Detect which cell encompasses the target text, then output its (x, y) center coordinate. 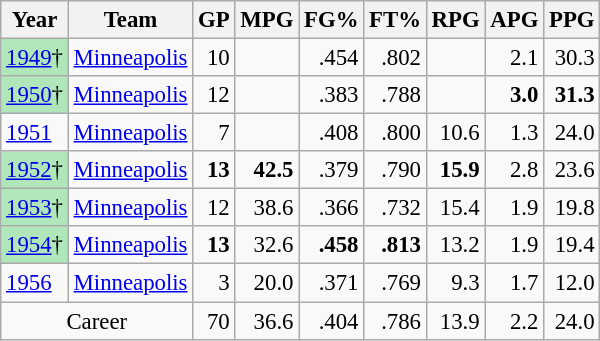
19.4 (572, 245)
.790 (396, 170)
1956 (35, 283)
.404 (332, 321)
.769 (396, 283)
2.8 (514, 170)
36.6 (267, 321)
1953† (35, 208)
2.1 (514, 58)
70 (214, 321)
32.6 (267, 245)
7 (214, 133)
FT% (396, 20)
.383 (332, 95)
GP (214, 20)
10.6 (456, 133)
2.2 (514, 321)
13.9 (456, 321)
.802 (396, 58)
20.0 (267, 283)
.813 (396, 245)
31.3 (572, 95)
.371 (332, 283)
1.7 (514, 283)
30.3 (572, 58)
13.2 (456, 245)
10 (214, 58)
MPG (267, 20)
.379 (332, 170)
38.6 (267, 208)
15.9 (456, 170)
19.8 (572, 208)
Team (130, 20)
.786 (396, 321)
Career (97, 321)
1949† (35, 58)
.408 (332, 133)
Year (35, 20)
12.0 (572, 283)
.732 (396, 208)
.458 (332, 245)
42.5 (267, 170)
FG% (332, 20)
.454 (332, 58)
1952† (35, 170)
3 (214, 283)
1954† (35, 245)
23.6 (572, 170)
15.4 (456, 208)
1.3 (514, 133)
1951 (35, 133)
1950† (35, 95)
9.3 (456, 283)
PPG (572, 20)
RPG (456, 20)
.366 (332, 208)
APG (514, 20)
.788 (396, 95)
.800 (396, 133)
3.0 (514, 95)
